Output the (X, Y) coordinate of the center of the cell containing the given text.  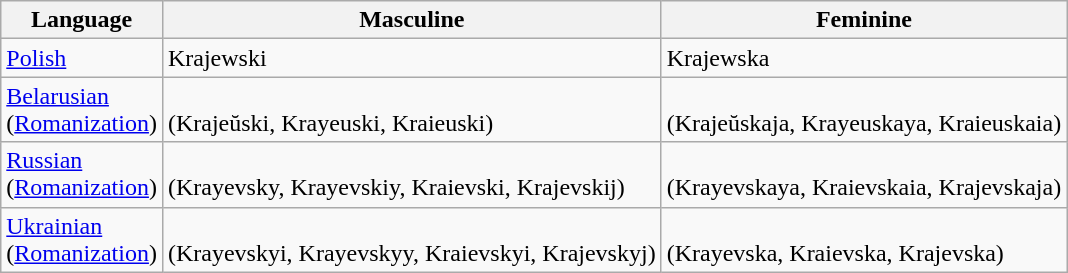
Masculine (412, 20)
(Krayevskaya, Kraievskaia, Krajevskaja) (864, 174)
Belarusian (Romanization) (82, 110)
Ukrainian (Romanization) (82, 240)
(Krayevska, Kraievska, Krajevska) (864, 240)
(Krayevskyi, Krayevskyy, Kraievskyi, Krajevskyj) (412, 240)
Krajewski (412, 58)
(Krayevsky, Krayevskiy, Kraievski, Krajevskij) (412, 174)
Russian (Romanization) (82, 174)
Feminine (864, 20)
(Krajeŭskaja, Krayeuskaya, Kraieuskaia) (864, 110)
Krajewska (864, 58)
Polish (82, 58)
Language (82, 20)
(Krajeŭski, Krayeuski, Kraieuski) (412, 110)
